Pinpoint the cell where the given text exists, returning its (X, Y) midpoint coordinate. 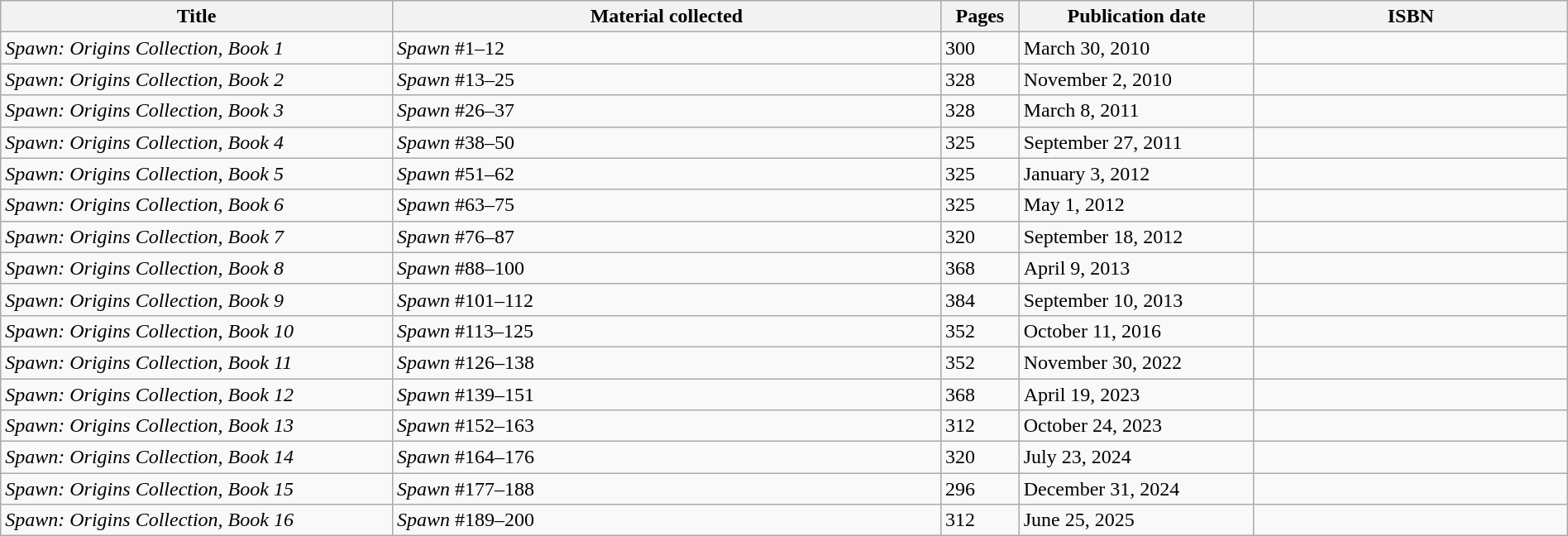
Title (197, 17)
Spawn: Origins Collection, Book 7 (197, 237)
Spawn: Origins Collection, Book 4 (197, 142)
July 23, 2024 (1136, 457)
Publication date (1136, 17)
September 27, 2011 (1136, 142)
Spawn #139–151 (667, 395)
Spawn: Origins Collection, Book 10 (197, 331)
Spawn: Origins Collection, Book 5 (197, 174)
April 9, 2013 (1136, 268)
Spawn: Origins Collection, Book 16 (197, 520)
September 10, 2013 (1136, 299)
296 (979, 489)
Spawn #164–176 (667, 457)
May 1, 2012 (1136, 205)
Spawn #26–37 (667, 111)
Spawn #51–62 (667, 174)
Spawn #152–163 (667, 426)
Spawn: Origins Collection, Book 9 (197, 299)
March 30, 2010 (1136, 48)
Spawn #76–87 (667, 237)
Spawn #113–125 (667, 331)
January 3, 2012 (1136, 174)
Spawn #63–75 (667, 205)
384 (979, 299)
Spawn #38–50 (667, 142)
Spawn: Origins Collection, Book 8 (197, 268)
300 (979, 48)
ISBN (1411, 17)
April 19, 2023 (1136, 395)
June 25, 2025 (1136, 520)
Spawn: Origins Collection, Book 15 (197, 489)
Spawn: Origins Collection, Book 11 (197, 362)
Spawn: Origins Collection, Book 12 (197, 395)
March 8, 2011 (1136, 111)
Spawn #13–25 (667, 79)
Spawn #88–100 (667, 268)
Spawn: Origins Collection, Book 13 (197, 426)
November 2, 2010 (1136, 79)
Pages (979, 17)
September 18, 2012 (1136, 237)
Spawn #1–12 (667, 48)
Spawn: Origins Collection, Book 6 (197, 205)
Material collected (667, 17)
November 30, 2022 (1136, 362)
Spawn: Origins Collection, Book 14 (197, 457)
Spawn: Origins Collection, Book 1 (197, 48)
Spawn: Origins Collection, Book 2 (197, 79)
Spawn #177–188 (667, 489)
Spawn #126–138 (667, 362)
Spawn: Origins Collection, Book 3 (197, 111)
October 24, 2023 (1136, 426)
October 11, 2016 (1136, 331)
Spawn #189–200 (667, 520)
December 31, 2024 (1136, 489)
Spawn #101–112 (667, 299)
